Locate the cell with the specified text and output its (X, Y) center coordinate. 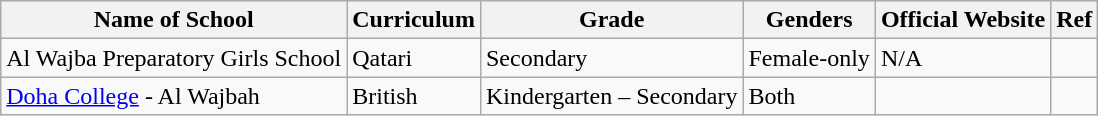
Both (809, 96)
Secondary (612, 58)
N/A (962, 58)
Female-only (809, 58)
Ref (1074, 20)
Curriculum (414, 20)
Genders (809, 20)
Al Wajba Preparatory Girls School (174, 58)
Qatari (414, 58)
Official Website (962, 20)
Name of School (174, 20)
Doha College - Al Wajbah (174, 96)
British (414, 96)
Grade (612, 20)
Kindergarten – Secondary (612, 96)
